From the cell containing the given text, extract its center point as (X, Y) coordinate. 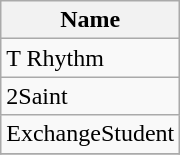
2Saint (90, 96)
Name (90, 20)
ExchangeStudent (90, 134)
T Rhythm (90, 58)
